For the text-containing cell, return its midpoint in (x, y) coordinate format. 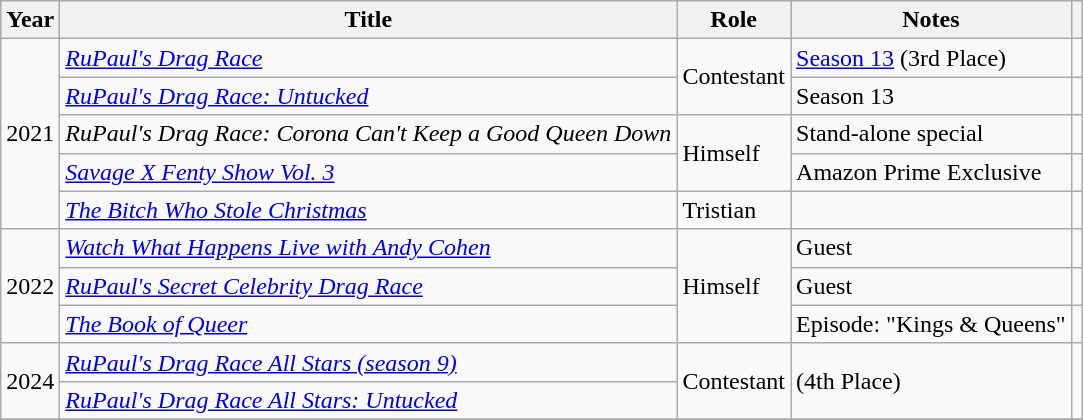
Savage X Fenty Show Vol. 3 (368, 172)
Tristian (734, 210)
Notes (932, 20)
RuPaul's Drag Race (368, 58)
Season 13 (3rd Place) (932, 58)
Episode: "Kings & Queens" (932, 324)
2022 (30, 286)
RuPaul's Drag Race All Stars: Untucked (368, 400)
RuPaul's Drag Race: Corona Can't Keep a Good Queen Down (368, 134)
2021 (30, 134)
RuPaul's Drag Race All Stars (season 9) (368, 362)
RuPaul's Drag Race: Untucked (368, 96)
RuPaul's Secret Celebrity Drag Race (368, 286)
(4th Place) (932, 381)
The Book of Queer (368, 324)
Role (734, 20)
Watch What Happens Live with Andy Cohen (368, 248)
Title (368, 20)
2024 (30, 381)
Year (30, 20)
Season 13 (932, 96)
Stand-alone special (932, 134)
Amazon Prime Exclusive (932, 172)
The Bitch Who Stole Christmas (368, 210)
